Locate the cell with the specified text and output its (x, y) center coordinate. 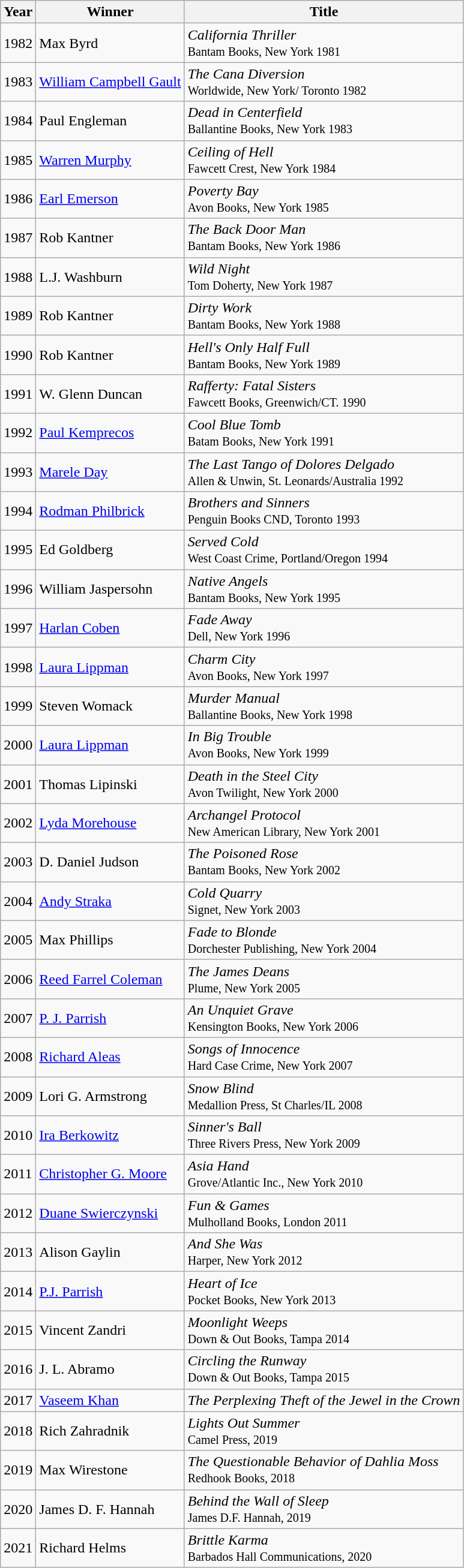
Paul Kemprecos (110, 433)
1999 (18, 706)
1994 (18, 511)
Wild NightTom Doherty, New York 1987 (324, 277)
Served ColdWest Coast Crime, Portland/Oregon 1994 (324, 550)
Duane Swierczynski (110, 1214)
D. Daniel Judson (110, 862)
The Cana DiversionWorldwide, New York/ Toronto 1982 (324, 82)
1997 (18, 628)
Death in the Steel City Avon Twilight, New York 2000 (324, 784)
2005 (18, 940)
1990 (18, 355)
William Jaspersohn (110, 589)
2008 (18, 1057)
Max Byrd (110, 43)
L.J. Washburn (110, 277)
Max Phillips (110, 940)
Sinner's BallThree Rivers Press, New York 2009 (324, 1136)
P.J. Parrish (110, 1292)
1987 (18, 237)
1988 (18, 277)
Snow BlindMedallion Press, St Charles/IL 2008 (324, 1096)
1995 (18, 550)
2009 (18, 1096)
Paul Engleman (110, 121)
2014 (18, 1292)
Reed Farrel Coleman (110, 979)
Warren Murphy (110, 159)
1984 (18, 121)
Rodman Philbrick (110, 511)
Earl Emerson (110, 199)
Alison Gaylin (110, 1252)
The James DeansPlume, New York 2005 (324, 979)
Lyda Morehouse (110, 823)
1998 (18, 667)
The Poisoned RoseBantam Books, New York 2002 (324, 862)
The Last Tango of Dolores Delgado Allen & Unwin, St. Leonards/Australia 1992 (324, 471)
1983 (18, 82)
Max Wirestone (110, 1470)
P. J. Parrish (110, 1018)
2017 (18, 1400)
The Back Door ManBantam Books, New York 1986 (324, 237)
Dirty WorkBantam Books, New York 1988 (324, 315)
Heart of IcePocket Books, New York 2013 (324, 1292)
Ed Goldberg (110, 550)
Moonlight WeepsDown & Out Books, Tampa 2014 (324, 1330)
2012 (18, 1214)
William Campbell Gault (110, 82)
2016 (18, 1370)
Vincent Zandri (110, 1330)
The Perplexing Theft of the Jewel in the Crown (324, 1400)
An Unquiet GraveKensington Books, New York 2006 (324, 1018)
Asia HandGrove/Atlantic Inc., New York 2010 (324, 1174)
Vaseem Khan (110, 1400)
Songs of InnocenceHard Case Crime, New York 2007 (324, 1057)
Richard Helms (110, 1548)
2020 (18, 1509)
James D. F. Hannah (110, 1509)
2019 (18, 1470)
2018 (18, 1431)
Cool Blue TombBatam Books, New York 1991 (324, 433)
2007 (18, 1018)
2021 (18, 1548)
2003 (18, 862)
Charm CityAvon Books, New York 1997 (324, 667)
Ira Berkowitz (110, 1136)
2001 (18, 784)
Richard Aleas (110, 1057)
Christopher G. Moore (110, 1174)
Dead in CenterfieldBallantine Books, New York 1983 (324, 121)
2013 (18, 1252)
Thomas Lipinski (110, 784)
California ThrillerBantam Books, New York 1981 (324, 43)
Lights Out SummerCamel Press, 2019 (324, 1431)
1982 (18, 43)
Archangel Protocol New American Library, New York 2001 (324, 823)
2015 (18, 1330)
2002 (18, 823)
Andy Straka (110, 901)
1989 (18, 315)
Brothers and SinnersPenguin Books CND, Toronto 1993 (324, 511)
Cold QuarrySignet, New York 2003 (324, 901)
Rafferty: Fatal SistersFawcett Books, Greenwich/CT. 1990 (324, 393)
Marele Day (110, 471)
Hell's Only Half FullBantam Books, New York 1989 (324, 355)
Title (324, 12)
1992 (18, 433)
1986 (18, 199)
In Big TroubleAvon Books, New York 1999 (324, 745)
Winner (110, 12)
J. L. Abramo (110, 1370)
W. Glenn Duncan (110, 393)
1985 (18, 159)
Lori G. Armstrong (110, 1096)
2004 (18, 901)
Murder ManualBallantine Books, New York 1998 (324, 706)
Fun & GamesMulholland Books, London 2011 (324, 1214)
1991 (18, 393)
2000 (18, 745)
Harlan Coben (110, 628)
2006 (18, 979)
1996 (18, 589)
Fade to BlondeDorchester Publishing, New York 2004 (324, 940)
1993 (18, 471)
Brittle KarmaBarbados Hall Communications, 2020 (324, 1548)
And She WasHarper, New York 2012 (324, 1252)
Ceiling of HellFawcett Crest, New York 1984 (324, 159)
Behind the Wall of SleepJames D.F. Hannah, 2019 (324, 1509)
Steven Womack (110, 706)
Rich Zahradnik (110, 1431)
2011 (18, 1174)
Poverty BayAvon Books, New York 1985 (324, 199)
2010 (18, 1136)
Native AngelsBantam Books, New York 1995 (324, 589)
The Questionable Behavior of Dahlia MossRedhook Books, 2018 (324, 1470)
Year (18, 12)
Circling the RunwayDown & Out Books, Tampa 2015 (324, 1370)
Fade AwayDell, New York 1996 (324, 628)
